From the cell containing the given text, extract its center point as (X, Y) coordinate. 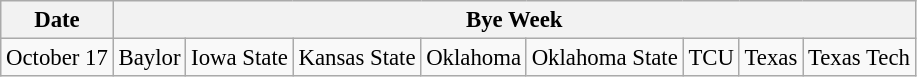
Date (57, 20)
Oklahoma State (604, 58)
Oklahoma (474, 58)
Kansas State (357, 58)
Iowa State (240, 58)
October 17 (57, 58)
Bye Week (514, 20)
Baylor (150, 58)
Texas Tech (860, 58)
TCU (711, 58)
Texas (770, 58)
